Return (x, y) of the center of cell containing provided text 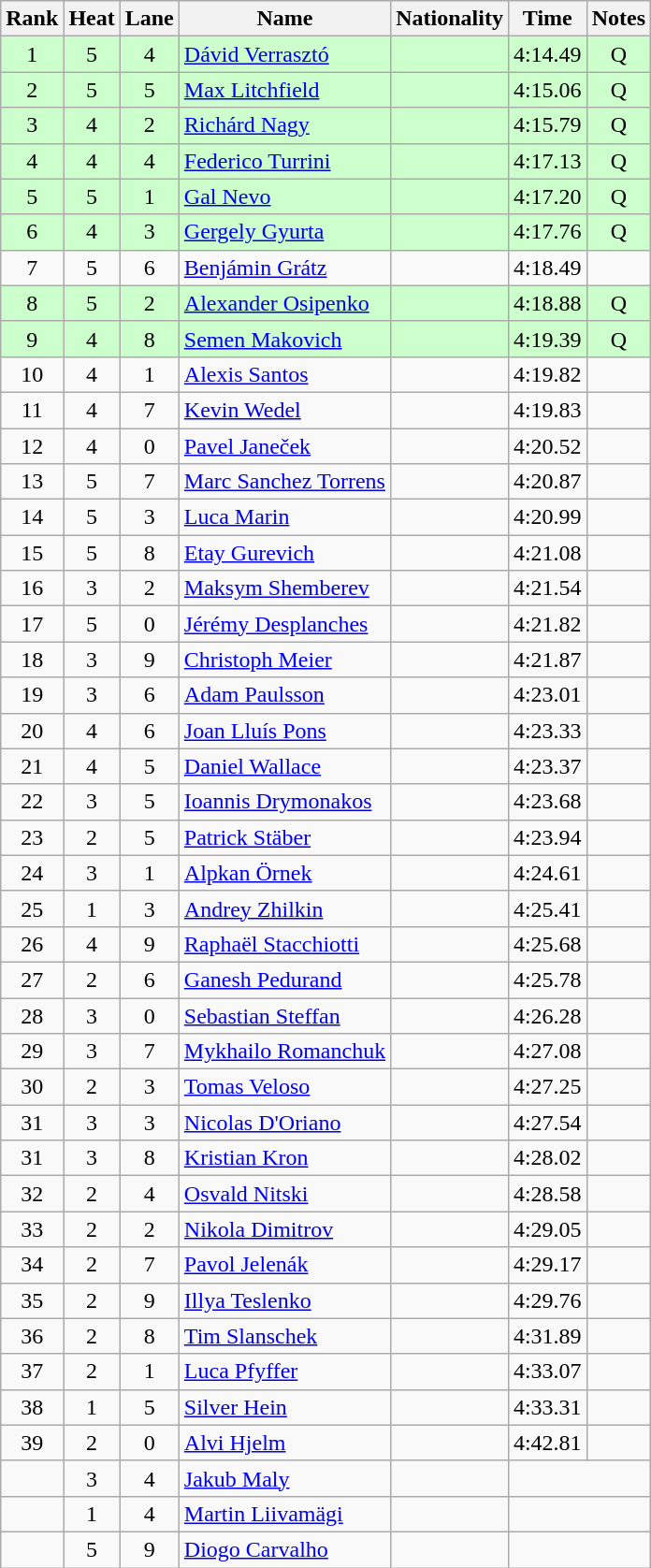
12 (32, 446)
Pavel Janeček (284, 446)
22 (32, 802)
4:19.83 (547, 410)
Semen Makovich (284, 339)
4:28.58 (547, 1194)
24 (32, 873)
4:23.37 (547, 766)
15 (32, 553)
4:25.41 (547, 908)
4:17.76 (547, 232)
38 (32, 1407)
Daniel Wallace (284, 766)
4:27.54 (547, 1123)
4:42.81 (547, 1443)
19 (32, 695)
Luca Marin (284, 517)
32 (32, 1194)
4:33.31 (547, 1407)
Heat (92, 19)
13 (32, 482)
4:17.13 (547, 161)
4:29.05 (547, 1229)
Name (284, 19)
Dávid Verrasztó (284, 54)
28 (32, 1015)
Kevin Wedel (284, 410)
4:23.01 (547, 695)
4:24.61 (547, 873)
Nicolas D'Oriano (284, 1123)
4:27.08 (547, 1052)
Mykhailo Romanchuk (284, 1052)
Jakub Maly (284, 1478)
4:14.49 (547, 54)
Max Litchfield (284, 90)
25 (32, 908)
Marc Sanchez Torrens (284, 482)
30 (32, 1087)
Martin Liivamägi (284, 1514)
Nikola Dimitrov (284, 1229)
21 (32, 766)
Silver Hein (284, 1407)
Sebastian Steffan (284, 1015)
4:23.33 (547, 731)
Gergely Gyurta (284, 232)
39 (32, 1443)
Andrey Zhilkin (284, 908)
4:15.79 (547, 125)
Pavol Jelenák (284, 1265)
Alvi Hjelm (284, 1443)
4:27.25 (547, 1087)
20 (32, 731)
Ioannis Drymonakos (284, 802)
Kristian Kron (284, 1158)
4:23.68 (547, 802)
4:33.07 (547, 1372)
Benjámin Grátz (284, 268)
Lane (150, 19)
11 (32, 410)
Jérémy Desplanches (284, 624)
34 (32, 1265)
26 (32, 944)
Osvald Nitski (284, 1194)
Etay Gurevich (284, 553)
Time (547, 19)
Alpkan Örnek (284, 873)
Alexis Santos (284, 374)
14 (32, 517)
4:25.68 (547, 944)
Christoph Meier (284, 660)
Ganesh Pedurand (284, 980)
4:31.89 (547, 1336)
27 (32, 980)
Richárd Nagy (284, 125)
35 (32, 1300)
18 (32, 660)
Tim Slanschek (284, 1336)
Illya Teslenko (284, 1300)
Joan Lluís Pons (284, 731)
4:29.76 (547, 1300)
4:18.49 (547, 268)
16 (32, 588)
Patrick Stäber (284, 837)
36 (32, 1336)
4:21.08 (547, 553)
Diogo Carvalho (284, 1549)
4:20.87 (547, 482)
Maksym Shemberev (284, 588)
4:17.20 (547, 196)
4:20.52 (547, 446)
17 (32, 624)
4:21.87 (547, 660)
4:20.99 (547, 517)
4:19.39 (547, 339)
4:15.06 (547, 90)
33 (32, 1229)
4:23.94 (547, 837)
Notes (618, 19)
23 (32, 837)
Tomas Veloso (284, 1087)
Adam Paulsson (284, 695)
4:19.82 (547, 374)
Alexander Osipenko (284, 303)
4:28.02 (547, 1158)
Raphaël Stacchiotti (284, 944)
Luca Pfyffer (284, 1372)
4:25.78 (547, 980)
4:29.17 (547, 1265)
Federico Turrini (284, 161)
4:26.28 (547, 1015)
Nationality (450, 19)
Rank (32, 19)
4:18.88 (547, 303)
29 (32, 1052)
4:21.82 (547, 624)
10 (32, 374)
Gal Nevo (284, 196)
4:21.54 (547, 588)
37 (32, 1372)
